Pinpoint the cell where the given text exists, returning its (X, Y) midpoint coordinate. 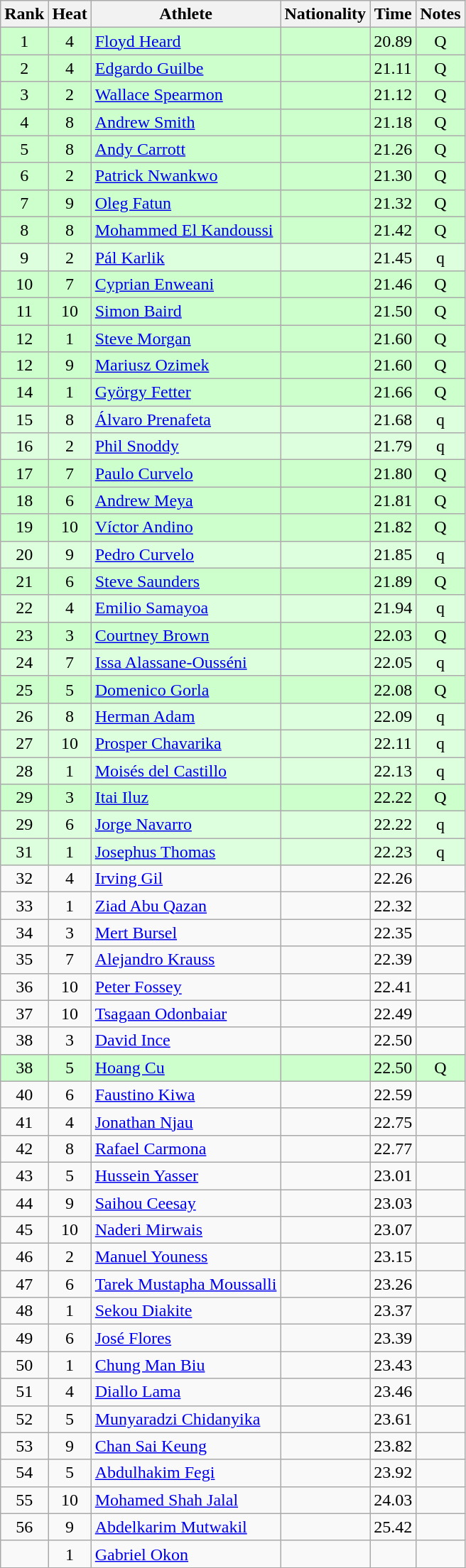
Nationality (325, 14)
21.18 (394, 122)
21.11 (394, 68)
21.30 (394, 176)
23.03 (394, 1203)
Munyaradzi Chidanyika (186, 1419)
21.32 (394, 203)
Edgardo Guilbe (186, 68)
11 (24, 311)
34 (24, 933)
Emilio Samayoa (186, 608)
55 (24, 1500)
Rafael Carmona (186, 1148)
21.46 (394, 284)
25 (24, 689)
Ziad Abu Qazan (186, 906)
Sekou Diakite (186, 1311)
23.46 (394, 1392)
23.82 (394, 1446)
Oleg Fatun (186, 203)
Abdelkarim Mutwakil (186, 1527)
21.12 (394, 95)
21.89 (394, 581)
14 (24, 393)
Simon Baird (186, 311)
22.09 (394, 716)
Heat (70, 14)
Phil Snoddy (186, 446)
22.41 (394, 987)
28 (24, 770)
24 (24, 662)
20.89 (394, 41)
Jorge Navarro (186, 825)
Wallace Spearmon (186, 95)
33 (24, 906)
Tsagaan Odonbaiar (186, 1014)
Saihou Ceesay (186, 1203)
Cyprian Enweani (186, 284)
Floyd Heard (186, 41)
21.45 (394, 257)
54 (24, 1473)
45 (24, 1230)
23.15 (394, 1257)
Manuel Youness (186, 1257)
22.49 (394, 1014)
Issa Alassane-Ousséni (186, 662)
Paulo Curvelo (186, 473)
56 (24, 1527)
Jonathan Njau (186, 1122)
42 (24, 1148)
Tarek Mustapha Moussalli (186, 1284)
23.39 (394, 1338)
Domenico Gorla (186, 689)
Mariusz Ozimek (186, 366)
Naderi Mirwais (186, 1230)
25.42 (394, 1527)
21.68 (394, 420)
44 (24, 1203)
21.80 (394, 473)
Josephus Thomas (186, 852)
Mohamed Shah Jalal (186, 1500)
53 (24, 1446)
Alejandro Krauss (186, 960)
50 (24, 1365)
Prosper Chavarika (186, 743)
22.32 (394, 906)
Diallo Lama (186, 1392)
21 (24, 581)
15 (24, 420)
Pál Karlik (186, 257)
23.01 (394, 1175)
23.61 (394, 1419)
23.26 (394, 1284)
23.37 (394, 1311)
Peter Fossey (186, 987)
21.66 (394, 393)
37 (24, 1014)
Itai Iluz (186, 798)
Mohammed El Kandoussi (186, 230)
Andrew Smith (186, 122)
Faustino Kiwa (186, 1095)
47 (24, 1284)
16 (24, 446)
Athlete (186, 14)
Chan Sai Keung (186, 1446)
Herman Adam (186, 716)
23 (24, 635)
22 (24, 608)
Rank (24, 14)
21.82 (394, 527)
24.03 (394, 1500)
31 (24, 852)
Andrew Meya (186, 500)
Steve Morgan (186, 339)
22.26 (394, 879)
Mert Bursel (186, 933)
23.07 (394, 1230)
Hussein Yasser (186, 1175)
51 (24, 1392)
35 (24, 960)
19 (24, 527)
Moisés del Castillo (186, 770)
Steve Saunders (186, 581)
43 (24, 1175)
21.81 (394, 500)
Hoang Cu (186, 1068)
40 (24, 1095)
22.35 (394, 933)
Irving Gil (186, 879)
27 (24, 743)
48 (24, 1311)
49 (24, 1338)
22.39 (394, 960)
20 (24, 554)
21.85 (394, 554)
22.03 (394, 635)
22.77 (394, 1148)
52 (24, 1419)
Chung Man Biu (186, 1365)
Gabriel Okon (186, 1554)
21.94 (394, 608)
Courtney Brown (186, 635)
Andy Carrott (186, 149)
Abdulhakim Fegi (186, 1473)
22.59 (394, 1095)
José Flores (186, 1338)
Patrick Nwankwo (186, 176)
21.42 (394, 230)
22.08 (394, 689)
Álvaro Prenafeta (186, 420)
46 (24, 1257)
18 (24, 500)
32 (24, 879)
Víctor Andino (186, 527)
David Ince (186, 1041)
22.05 (394, 662)
Notes (440, 14)
21.79 (394, 446)
21.26 (394, 149)
36 (24, 987)
Time (394, 14)
23.43 (394, 1365)
21.50 (394, 311)
26 (24, 716)
22.13 (394, 770)
22.11 (394, 743)
23.92 (394, 1473)
17 (24, 473)
22.23 (394, 852)
41 (24, 1122)
György Fetter (186, 393)
Pedro Curvelo (186, 554)
22.75 (394, 1122)
